Output the (X, Y) coordinate of the center of the cell containing the given text.  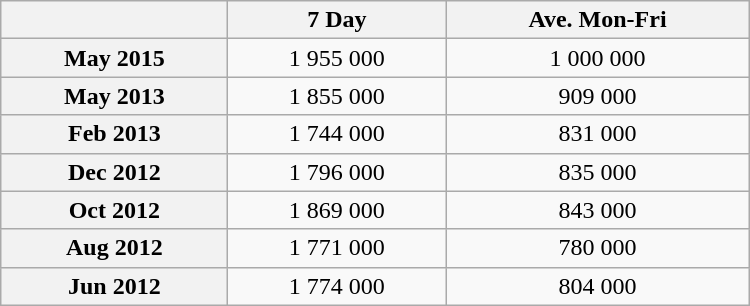
1 955 000 (337, 58)
May 2013 (114, 96)
May 2015 (114, 58)
1 869 000 (337, 210)
831 000 (598, 134)
1 855 000 (337, 96)
1 771 000 (337, 248)
1 774 000 (337, 286)
843 000 (598, 210)
780 000 (598, 248)
Oct 2012 (114, 210)
835 000 (598, 172)
1 744 000 (337, 134)
1 796 000 (337, 172)
Aug 2012 (114, 248)
909 000 (598, 96)
7 Day (337, 20)
Feb 2013 (114, 134)
Ave. Mon-Fri (598, 20)
Dec 2012 (114, 172)
804 000 (598, 286)
1 000 000 (598, 58)
Jun 2012 (114, 286)
